Locate the cell with the specified text and output its (X, Y) center coordinate. 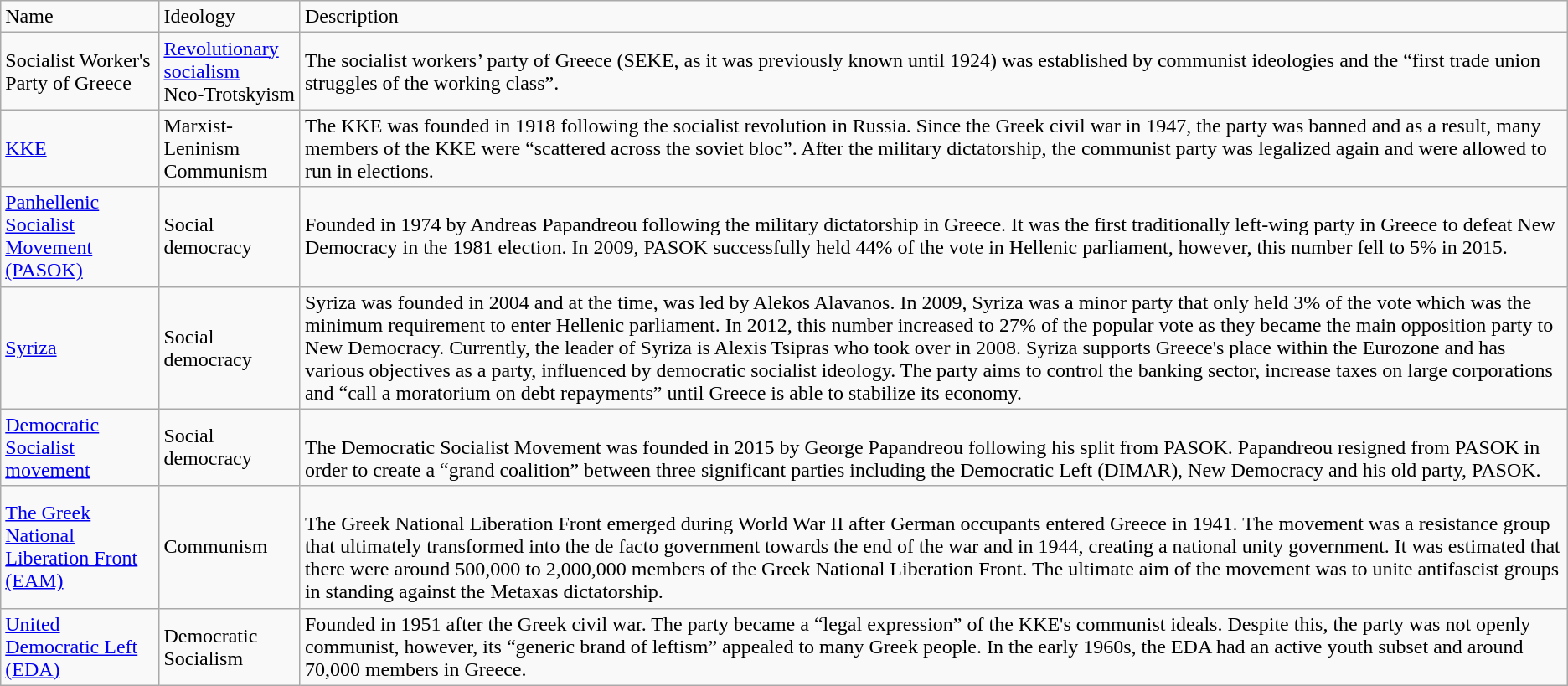
Marxist-LeninismCommunism (230, 148)
Name (80, 17)
KKE (80, 148)
United Democratic Left (EDA) (80, 647)
Panhellenic Socialist Movement (PASOK) (80, 236)
Description (933, 17)
Democratic Socialist movement (80, 447)
Communism (230, 547)
The Greek National Liberation Front (EAM) (80, 547)
Socialist Worker's Party of Greece (80, 71)
Ideology (230, 17)
Democratic Socialism (230, 647)
Syriza (80, 348)
Revolutionary socialismNeo-Trotskyism (230, 71)
